For the text-containing cell, return its midpoint in (X, Y) coordinate format. 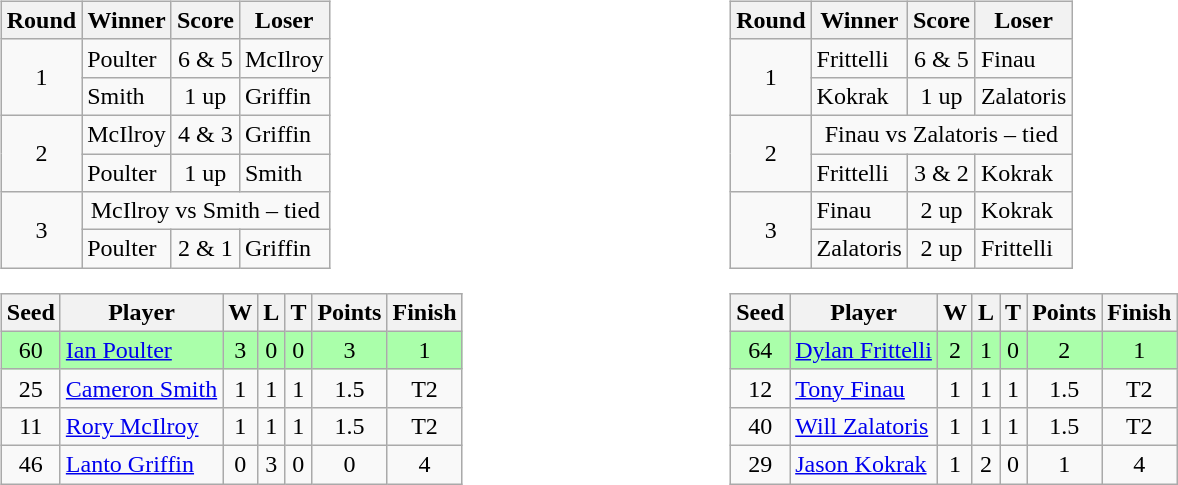
60 (30, 350)
Jason Kokrak (864, 464)
25 (30, 388)
64 (760, 350)
4 & 3 (205, 134)
Lanto Griffin (141, 464)
McIlroy vs Smith – tied (206, 211)
Tony Finau (864, 388)
12 (760, 388)
2 & 1 (205, 249)
46 (30, 464)
Rory McIlroy (141, 426)
3 & 2 (941, 173)
29 (760, 464)
Ian Poulter (141, 350)
Will Zalatoris (864, 426)
11 (30, 426)
Cameron Smith (141, 388)
40 (760, 426)
Finau vs Zalatoris – tied (942, 134)
Dylan Frittelli (864, 350)
